Scan for the cell matching the given text and deliver its (x, y) coordinate at center. 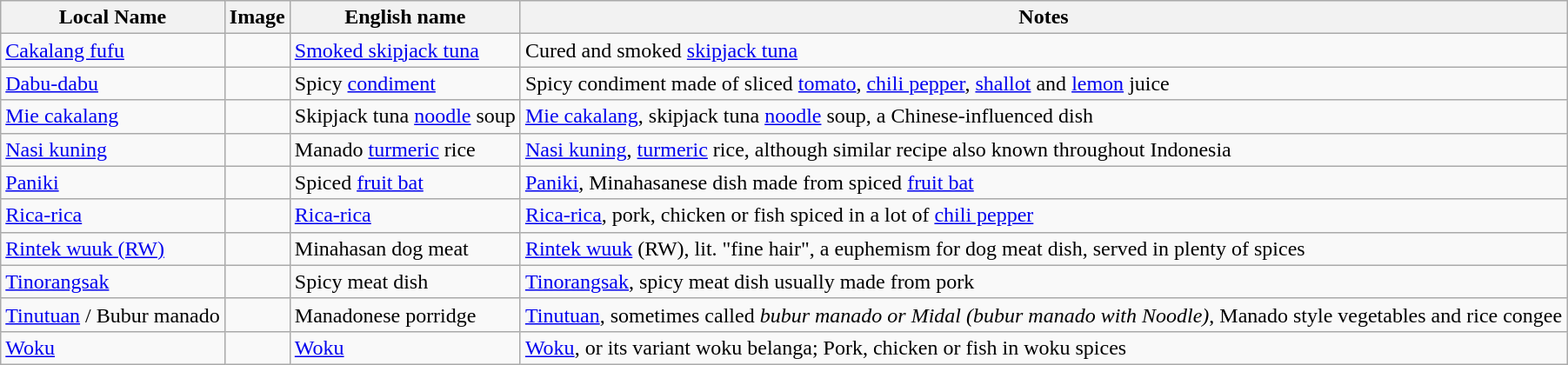
Rintek wuuk (RW) (113, 249)
Spiced fruit bat (405, 182)
Tinorangsak, spicy meat dish usually made from pork (1044, 282)
Cured and smoked skipjack tuna (1044, 50)
Notes (1044, 17)
Nasi kuning, turmeric rice, although similar recipe also known throughout Indonesia (1044, 149)
Skipjack tuna noodle soup (405, 116)
Rica-rica, pork, chicken or fish spiced in a lot of chili pepper (1044, 216)
Manado turmeric rice (405, 149)
Dabu-dabu (113, 83)
Mie cakalang (113, 116)
Image (257, 17)
Cakalang fufu (113, 50)
Spicy meat dish (405, 282)
Smoked skipjack tuna (405, 50)
Woku, or its variant woku belanga; Pork, chicken or fish in woku spices (1044, 348)
Spicy condiment (405, 83)
Local Name (113, 17)
Tinorangsak (113, 282)
Tinutuan, sometimes called bubur manado or Midal (bubur manado with Noodle), Manado style vegetables and rice congee (1044, 315)
Paniki, Minahasanese dish made from spiced fruit bat (1044, 182)
Manadonese porridge (405, 315)
English name (405, 17)
Nasi kuning (113, 149)
Spicy condiment made of sliced tomato, chili pepper, shallot and lemon juice (1044, 83)
Minahasan dog meat (405, 249)
Tinutuan / Bubur manado (113, 315)
Mie cakalang, skipjack tuna noodle soup, a Chinese-influenced dish (1044, 116)
Paniki (113, 182)
Rintek wuuk (RW), lit. "fine hair", a euphemism for dog meat dish, served in plenty of spices (1044, 249)
